From the cell containing the given text, extract its center point as [X, Y] coordinate. 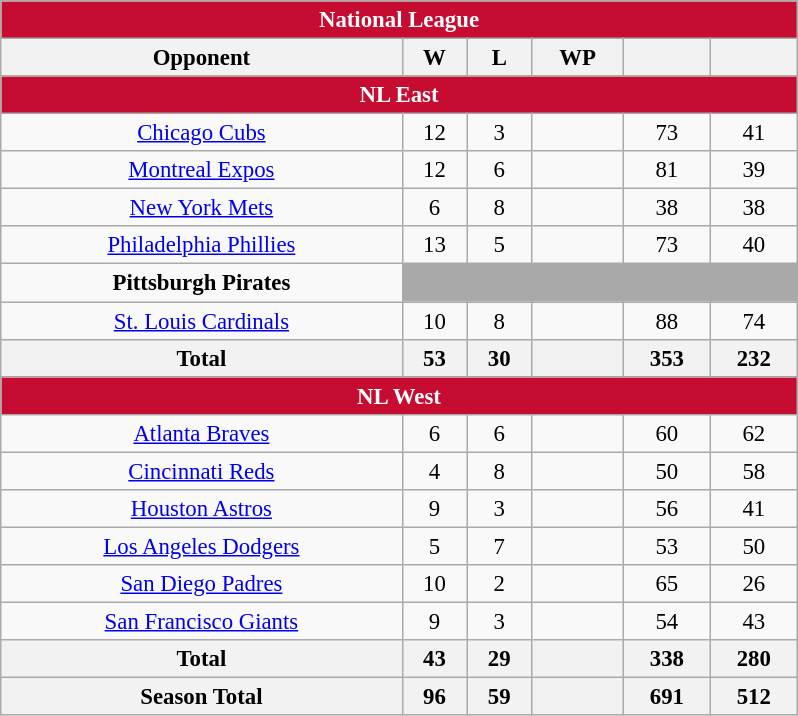
96 [434, 696]
691 [666, 696]
280 [754, 659]
40 [754, 245]
13 [434, 245]
St. Louis Cardinals [202, 321]
58 [754, 471]
232 [754, 358]
56 [666, 508]
512 [754, 696]
62 [754, 433]
338 [666, 659]
7 [500, 546]
2 [500, 584]
4 [434, 471]
Houston Astros [202, 508]
L [500, 57]
88 [666, 321]
New York Mets [202, 208]
Opponent [202, 57]
Cincinnati Reds [202, 471]
65 [666, 584]
NL West [399, 396]
60 [666, 433]
59 [500, 696]
81 [666, 170]
Los Angeles Dodgers [202, 546]
San Diego Padres [202, 584]
Montreal Expos [202, 170]
26 [754, 584]
30 [500, 358]
WP [578, 57]
NL East [399, 95]
W [434, 57]
Atlanta Braves [202, 433]
29 [500, 659]
Philadelphia Phillies [202, 245]
39 [754, 170]
Chicago Cubs [202, 133]
353 [666, 358]
54 [666, 621]
Pittsburgh Pirates [202, 283]
74 [754, 321]
Season Total [202, 696]
San Francisco Giants [202, 621]
National League [399, 20]
